Find where the given text appears and provide that cell's center as (X, Y) coordinate. 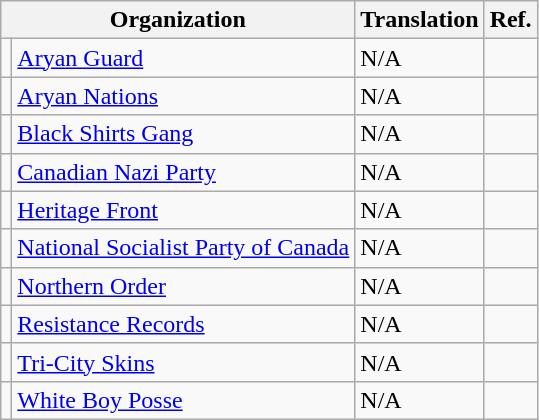
Tri-City Skins (184, 362)
Heritage Front (184, 210)
Aryan Nations (184, 96)
White Boy Posse (184, 400)
Aryan Guard (184, 58)
Organization (178, 20)
Canadian Nazi Party (184, 172)
National Socialist Party of Canada (184, 248)
Black Shirts Gang (184, 134)
Northern Order (184, 286)
Resistance Records (184, 324)
Ref. (510, 20)
Translation (420, 20)
